Provide the (X, Y) coordinate of the cell's center where the given text is located.  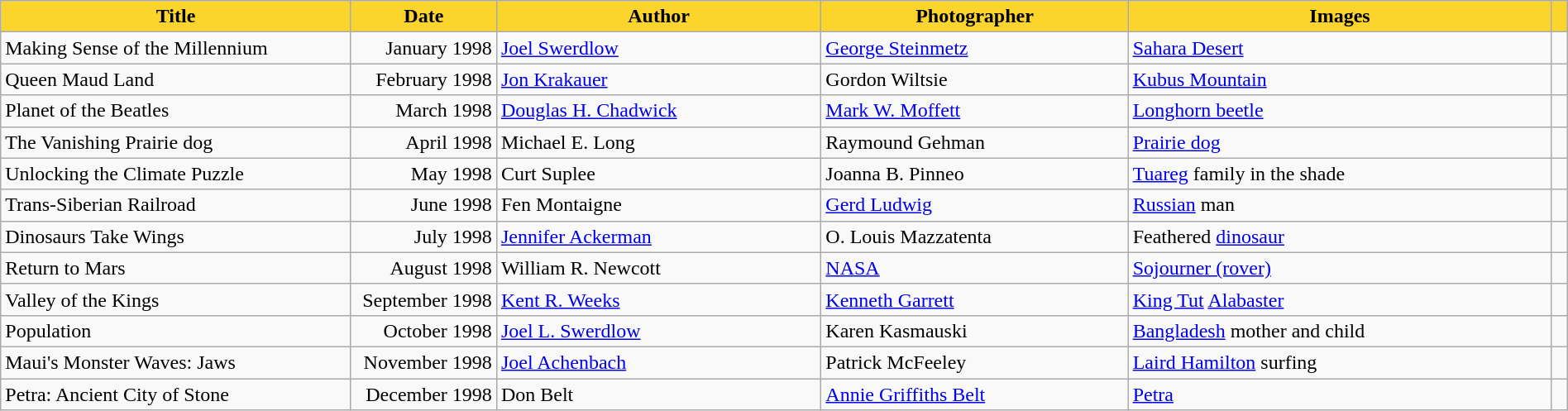
Curt Suplee (658, 174)
Tuareg family in the shade (1340, 174)
King Tut Alabaster (1340, 299)
Making Sense of the Millennium (176, 48)
O. Louis Mazzatenta (974, 237)
Dinosaurs Take Wings (176, 237)
Jon Krakauer (658, 79)
Gerd Ludwig (974, 205)
Joel Achenbach (658, 362)
Patrick McFeeley (974, 362)
June 1998 (423, 205)
Gordon Wiltsie (974, 79)
March 1998 (423, 111)
William R. Newcott (658, 268)
Petra (1340, 394)
Russian man (1340, 205)
Planet of the Beatles (176, 111)
Mark W. Moffett (974, 111)
Annie Griffiths Belt (974, 394)
Don Belt (658, 394)
Author (658, 17)
September 1998 (423, 299)
Michael E. Long (658, 142)
August 1998 (423, 268)
February 1998 (423, 79)
Kent R. Weeks (658, 299)
Karen Kasmauski (974, 331)
Unlocking the Climate Puzzle (176, 174)
Maui's Monster Waves: Jaws (176, 362)
Prairie dog (1340, 142)
Queen Maud Land (176, 79)
Title (176, 17)
Joel L. Swerdlow (658, 331)
Population (176, 331)
Douglas H. Chadwick (658, 111)
Joanna B. Pinneo (974, 174)
Longhorn beetle (1340, 111)
Sojourner (rover) (1340, 268)
December 1998 (423, 394)
Joel Swerdlow (658, 48)
July 1998 (423, 237)
Jennifer Ackerman (658, 237)
Return to Mars (176, 268)
May 1998 (423, 174)
Sahara Desert (1340, 48)
Laird Hamilton surfing (1340, 362)
Images (1340, 17)
Fen Montaigne (658, 205)
Feathered dinosaur (1340, 237)
Kenneth Garrett (974, 299)
George Steinmetz (974, 48)
The Vanishing Prairie dog (176, 142)
NASA (974, 268)
Raymound Gehman (974, 142)
Valley of the Kings (176, 299)
April 1998 (423, 142)
Bangladesh mother and child (1340, 331)
Date (423, 17)
October 1998 (423, 331)
Trans-Siberian Railroad (176, 205)
Kubus Mountain (1340, 79)
January 1998 (423, 48)
Photographer (974, 17)
November 1998 (423, 362)
Petra: Ancient City of Stone (176, 394)
